Detect which cell encompasses the target text, then output its (X, Y) center coordinate. 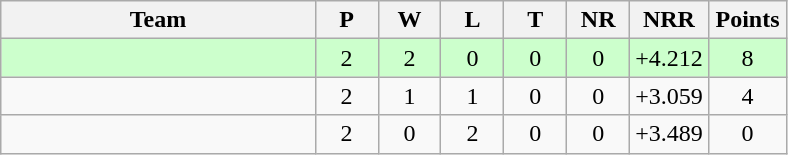
NR (598, 20)
4 (748, 96)
+3.489 (670, 134)
NRR (670, 20)
8 (748, 58)
Team (158, 20)
T (536, 20)
Points (748, 20)
P (346, 20)
W (410, 20)
L (472, 20)
+4.212 (670, 58)
+3.059 (670, 96)
